Locate the cell with the specified text and output its [X, Y] center coordinate. 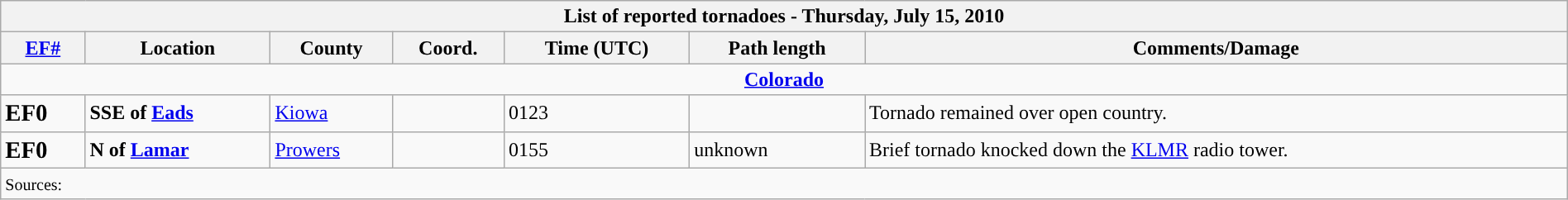
SSE of Eads [178, 113]
Location [178, 48]
Comments/Damage [1217, 48]
Tornado remained over open country. [1217, 113]
County [331, 48]
List of reported tornadoes - Thursday, July 15, 2010 [784, 17]
Brief tornado knocked down the KLMR radio tower. [1217, 150]
Path length [777, 48]
unknown [777, 150]
Kiowa [331, 113]
EF# [43, 48]
N of Lamar [178, 150]
Sources: [784, 183]
Coord. [448, 48]
0123 [596, 113]
0155 [596, 150]
Colorado [784, 79]
Time (UTC) [596, 48]
Prowers [331, 150]
